For the text-containing cell, return its midpoint in (X, Y) coordinate format. 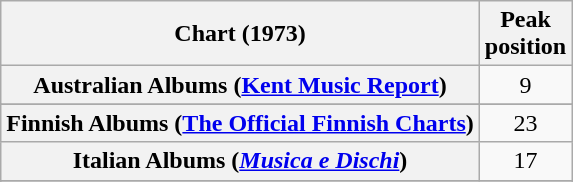
23 (525, 123)
Chart (1973) (240, 34)
17 (525, 161)
Italian Albums (Musica e Dischi) (240, 161)
Peakposition (525, 34)
9 (525, 85)
Finnish Albums (The Official Finnish Charts) (240, 123)
Australian Albums (Kent Music Report) (240, 85)
